Provide the [X, Y] coordinate of the cell's center where the given text is located.  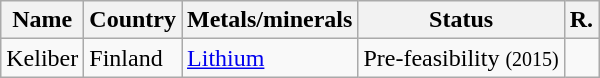
Name [42, 20]
Keliber [42, 58]
Status [461, 20]
R. [581, 20]
Lithium [270, 58]
Pre-feasibility (2015) [461, 58]
Metals/minerals [270, 20]
Finland [133, 58]
Country [133, 20]
